Search for the cell housing the specified text and yield its [x, y] center coordinate. 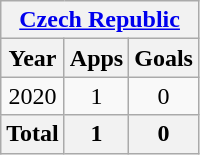
Goals [164, 58]
2020 [33, 96]
Total [33, 134]
Czech Republic [100, 20]
Year [33, 58]
Apps [96, 58]
